From the cell containing the given text, extract its center point as (X, Y) coordinate. 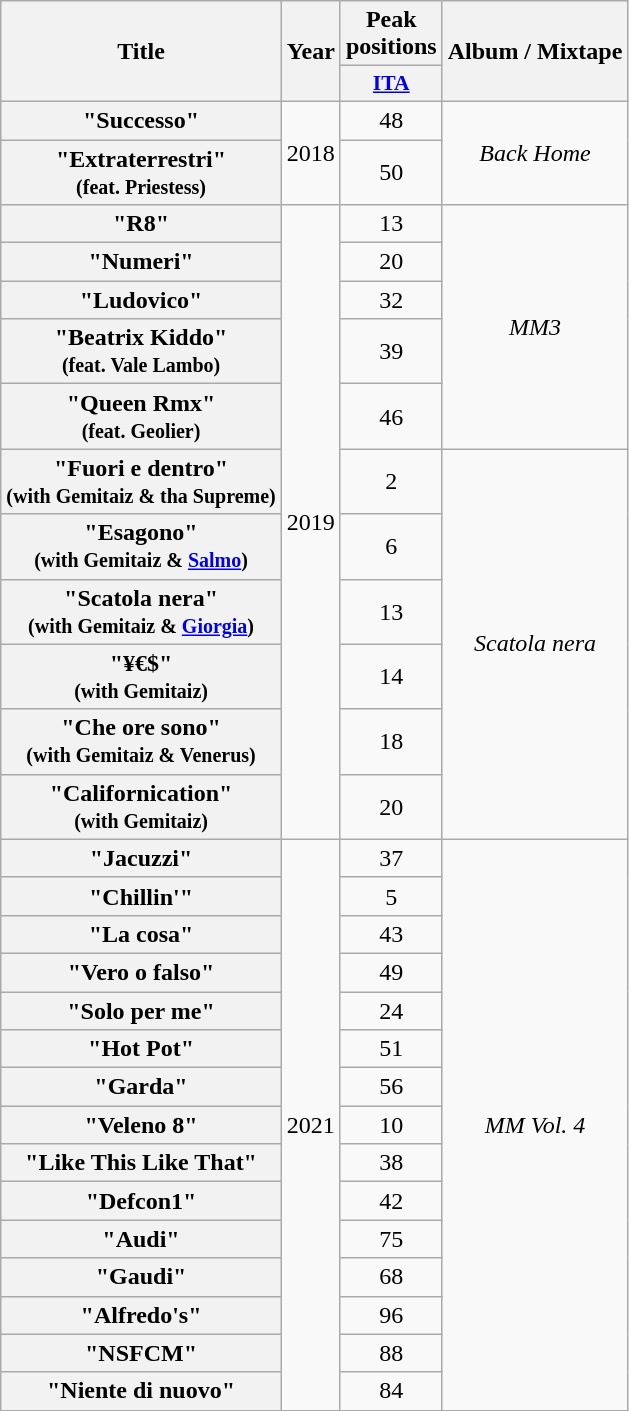
88 (391, 1353)
"Solo per me" (142, 1011)
"Numeri" (142, 262)
MM3 (535, 327)
6 (391, 546)
"Vero o falso" (142, 972)
MM Vol. 4 (535, 1124)
"NSFCM" (142, 1353)
96 (391, 1315)
37 (391, 858)
42 (391, 1201)
"Extraterrestri"(feat. Priestess) (142, 172)
24 (391, 1011)
32 (391, 300)
51 (391, 1049)
5 (391, 896)
18 (391, 742)
"Alfredo's" (142, 1315)
2021 (310, 1124)
"Like This Like That" (142, 1163)
84 (391, 1391)
Album / Mixtape (535, 52)
"Jacuzzi" (142, 858)
"Beatrix Kiddo"(feat. Vale Lambo) (142, 352)
"Gaudi" (142, 1277)
2018 (310, 152)
"Garda" (142, 1087)
"Successo" (142, 120)
2019 (310, 522)
Year (310, 52)
Title (142, 52)
"Defcon1" (142, 1201)
56 (391, 1087)
ITA (391, 84)
"La cosa" (142, 934)
Back Home (535, 152)
43 (391, 934)
Peak positions (391, 34)
"Queen Rmx"(feat. Geolier) (142, 416)
"Niente di nuovo" (142, 1391)
46 (391, 416)
"Audi" (142, 1239)
"Fuori e dentro"(with Gemitaiz & tha Supreme) (142, 482)
68 (391, 1277)
38 (391, 1163)
39 (391, 352)
Scatola nera (535, 644)
50 (391, 172)
"Californication"(with Gemitaiz) (142, 806)
"R8" (142, 224)
14 (391, 676)
"Che ore sono"(with Gemitaiz & Venerus) (142, 742)
"¥€$"(with Gemitaiz) (142, 676)
"Veleno 8" (142, 1125)
10 (391, 1125)
75 (391, 1239)
"Scatola nera"(with Gemitaiz & Giorgia) (142, 612)
"Ludovico" (142, 300)
49 (391, 972)
"Hot Pot" (142, 1049)
"Chillin'" (142, 896)
48 (391, 120)
2 (391, 482)
"Esagono"(with Gemitaiz & Salmo) (142, 546)
